Extract the [X, Y] coordinate from the center of the cell holding the provided text.  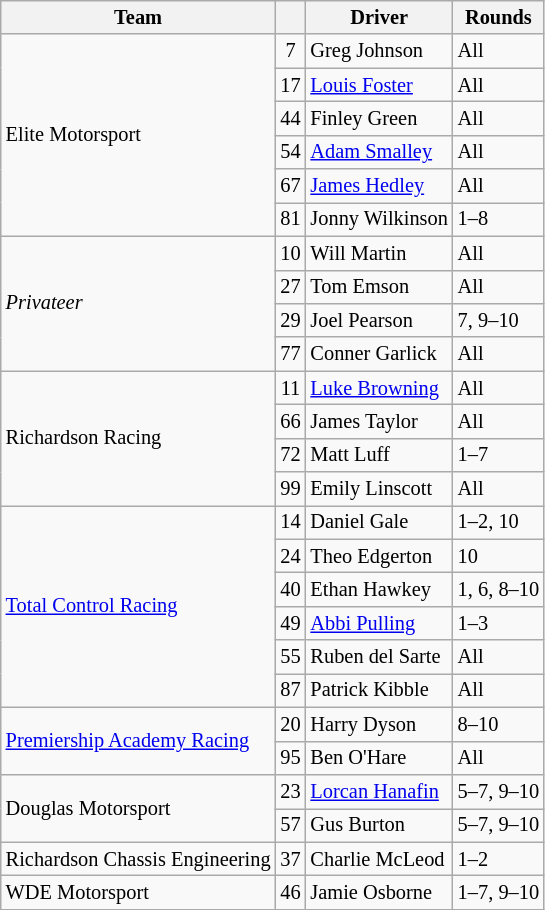
77 [290, 354]
WDE Motorsport [138, 892]
14 [290, 522]
1–2, 10 [498, 522]
Charlie McLeod [380, 859]
Rounds [498, 17]
Premiership Academy Racing [138, 740]
Ben O'Hare [380, 758]
27 [290, 287]
Joel Pearson [380, 320]
Jonny Wilkinson [380, 219]
Tom Emson [380, 287]
Total Control Racing [138, 606]
Richardson Chassis Engineering [138, 859]
1, 6, 8–10 [498, 589]
Douglas Motorsport [138, 808]
Daniel Gale [380, 522]
Emily Linscott [380, 489]
17 [290, 85]
Elite Motorsport [138, 135]
1–7, 9–10 [498, 892]
23 [290, 791]
7, 9–10 [498, 320]
James Hedley [380, 186]
Ruben del Sarte [380, 657]
Louis Foster [380, 85]
Luke Browning [380, 388]
Privateer [138, 304]
Harry Dyson [380, 724]
20 [290, 724]
Driver [380, 17]
1–7 [498, 455]
57 [290, 825]
49 [290, 623]
1–8 [498, 219]
1–3 [498, 623]
67 [290, 186]
8–10 [498, 724]
44 [290, 118]
11 [290, 388]
Theo Edgerton [380, 556]
Ethan Hawkey [380, 589]
7 [290, 51]
Greg Johnson [380, 51]
Conner Garlick [380, 354]
99 [290, 489]
Abbi Pulling [380, 623]
Team [138, 17]
29 [290, 320]
1–2 [498, 859]
Lorcan Hanafin [380, 791]
Matt Luff [380, 455]
55 [290, 657]
Gus Burton [380, 825]
87 [290, 690]
Adam Smalley [380, 152]
Will Martin [380, 253]
Richardson Racing [138, 438]
40 [290, 589]
37 [290, 859]
Finley Green [380, 118]
95 [290, 758]
66 [290, 421]
46 [290, 892]
72 [290, 455]
Jamie Osborne [380, 892]
81 [290, 219]
James Taylor [380, 421]
24 [290, 556]
Patrick Kibble [380, 690]
54 [290, 152]
